Pinpoint the cell where the given text exists, returning its [X, Y] midpoint coordinate. 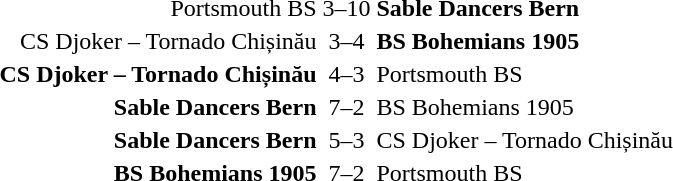
3–4 [346, 41]
4–3 [346, 74]
5–3 [346, 140]
7–2 [346, 107]
